Scan for the cell matching the given text and deliver its (X, Y) coordinate at center. 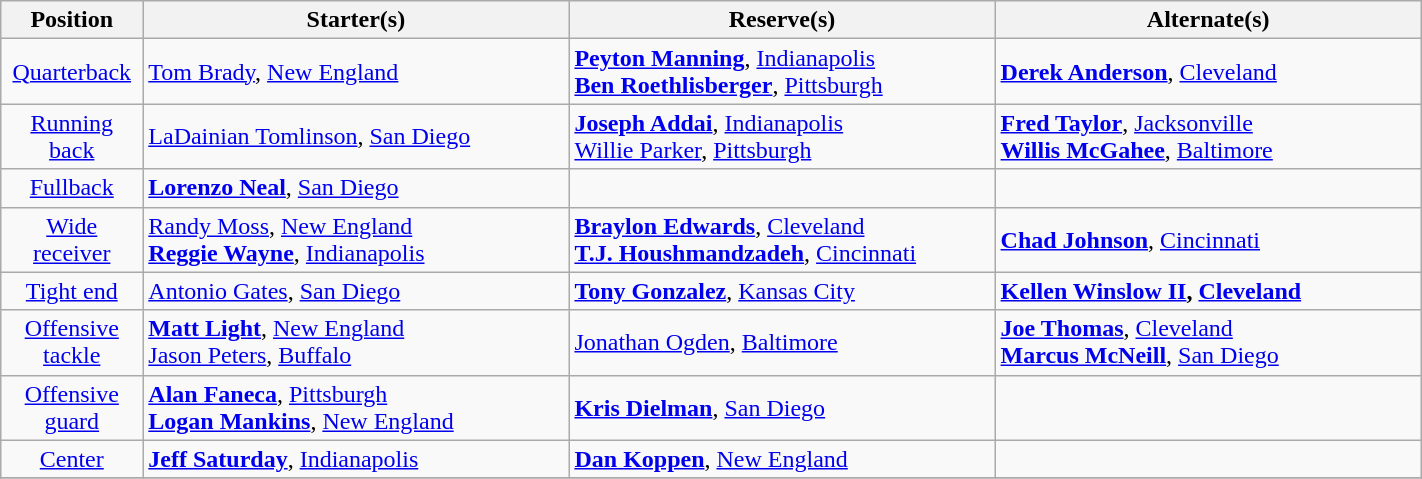
Tight end (72, 291)
Starter(s) (356, 20)
Jeff Saturday, Indianapolis (356, 459)
Center (72, 459)
Derek Anderson, Cleveland (1208, 72)
Wide receiver (72, 240)
Kellen Winslow II, Cleveland (1208, 291)
Tony Gonzalez, Kansas City (782, 291)
Matt Light, New England Jason Peters, Buffalo (356, 342)
Randy Moss, New England Reggie Wayne, Indianapolis (356, 240)
Chad Johnson, Cincinnati (1208, 240)
Joe Thomas, Cleveland Marcus McNeill, San Diego (1208, 342)
Reserve(s) (782, 20)
Kris Dielman, San Diego (782, 408)
LaDainian Tomlinson, San Diego (356, 136)
Alternate(s) (1208, 20)
Joseph Addai, Indianapolis Willie Parker, Pittsburgh (782, 136)
Position (72, 20)
Quarterback (72, 72)
Jonathan Ogden, Baltimore (782, 342)
Dan Koppen, New England (782, 459)
Offensive tackle (72, 342)
Running back (72, 136)
Fred Taylor, Jacksonville Willis McGahee, Baltimore (1208, 136)
Lorenzo Neal, San Diego (356, 188)
Braylon Edwards, Cleveland T.J. Houshmandzadeh, Cincinnati (782, 240)
Offensive guard (72, 408)
Fullback (72, 188)
Antonio Gates, San Diego (356, 291)
Alan Faneca, Pittsburgh Logan Mankins, New England (356, 408)
Peyton Manning, Indianapolis Ben Roethlisberger, Pittsburgh (782, 72)
Tom Brady, New England (356, 72)
